Pinpoint the cell where the given text exists, returning its (X, Y) midpoint coordinate. 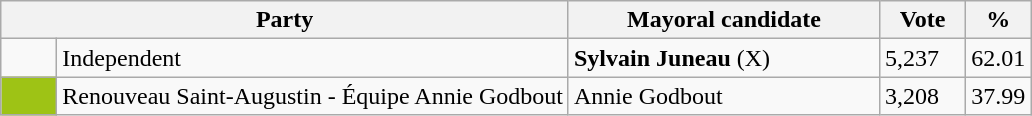
62.01 (998, 58)
Renouveau Saint-Augustin - Équipe Annie Godbout (313, 96)
Sylvain Juneau (X) (724, 58)
Annie Godbout (724, 96)
5,237 (923, 58)
Party (285, 20)
Mayoral candidate (724, 20)
Vote (923, 20)
% (998, 20)
37.99 (998, 96)
3,208 (923, 96)
Independent (313, 58)
